Identify which cell holds the provided text, then report its [X, Y] central coordinate. 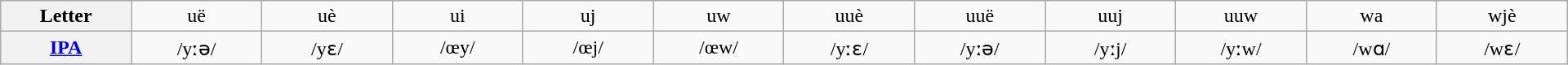
uuè [849, 16]
Letter [66, 16]
uè [327, 16]
/œw/ [719, 48]
uuj [1111, 16]
ui [457, 16]
/yɛ/ [327, 48]
/œj/ [588, 48]
IPA [66, 48]
/wɑ/ [1371, 48]
/yːj/ [1111, 48]
wa [1371, 16]
uw [719, 16]
/yːɛ/ [849, 48]
wjè [1502, 16]
uuw [1241, 16]
/wɛ/ [1502, 48]
uj [588, 16]
/yːw/ [1241, 48]
uë [197, 16]
/œy/ [457, 48]
uuë [980, 16]
